Locate the cell with the specified text and output its (X, Y) center coordinate. 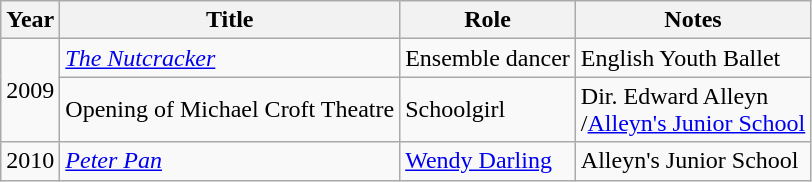
Dir. Edward Alleyn/Alleyn's Junior School (692, 110)
The Nutcracker (230, 58)
Notes (692, 20)
Year (30, 20)
Role (488, 20)
Alleyn's Junior School (692, 161)
2010 (30, 161)
English Youth Ballet (692, 58)
Title (230, 20)
Ensemble dancer (488, 58)
Schoolgirl (488, 110)
2009 (30, 90)
Wendy Darling (488, 161)
Peter Pan (230, 161)
Opening of Michael Croft Theatre (230, 110)
